Return [x, y] of the center of cell containing provided text 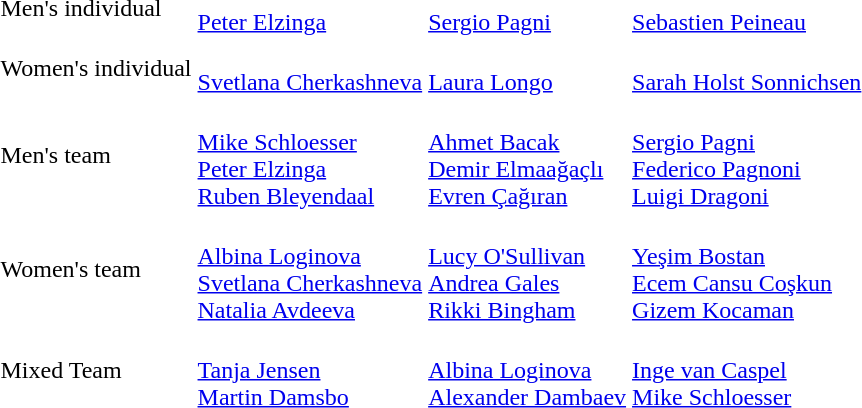
Mike Schloesser Peter Elzinga Ruben Bleyendaal [310, 156]
Lucy O'Sullivan Andrea Gales Rikki Bingham [528, 270]
Albina Loginova Svetlana Cherkashneva Natalia Avdeeva [310, 270]
Laura Longo [528, 68]
Svetlana Cherkashneva [310, 68]
Ahmet Bacak Demir Elmaağaçlı Evren Çağıran [528, 156]
